Detect which cell encompasses the target text, then output its [X, Y] center coordinate. 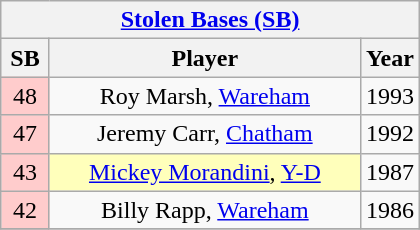
1986 [390, 210]
Player [204, 58]
1993 [390, 96]
1987 [390, 172]
43 [26, 172]
1992 [390, 134]
Mickey Morandini, Y-D [204, 172]
42 [26, 210]
47 [26, 134]
SB [26, 58]
Year [390, 58]
48 [26, 96]
Stolen Bases (SB) [210, 20]
Billy Rapp, Wareham [204, 210]
Roy Marsh, Wareham [204, 96]
Jeremy Carr, Chatham [204, 134]
